Capture the cell that displays the provided text and extract its (X, Y) central coordinate. 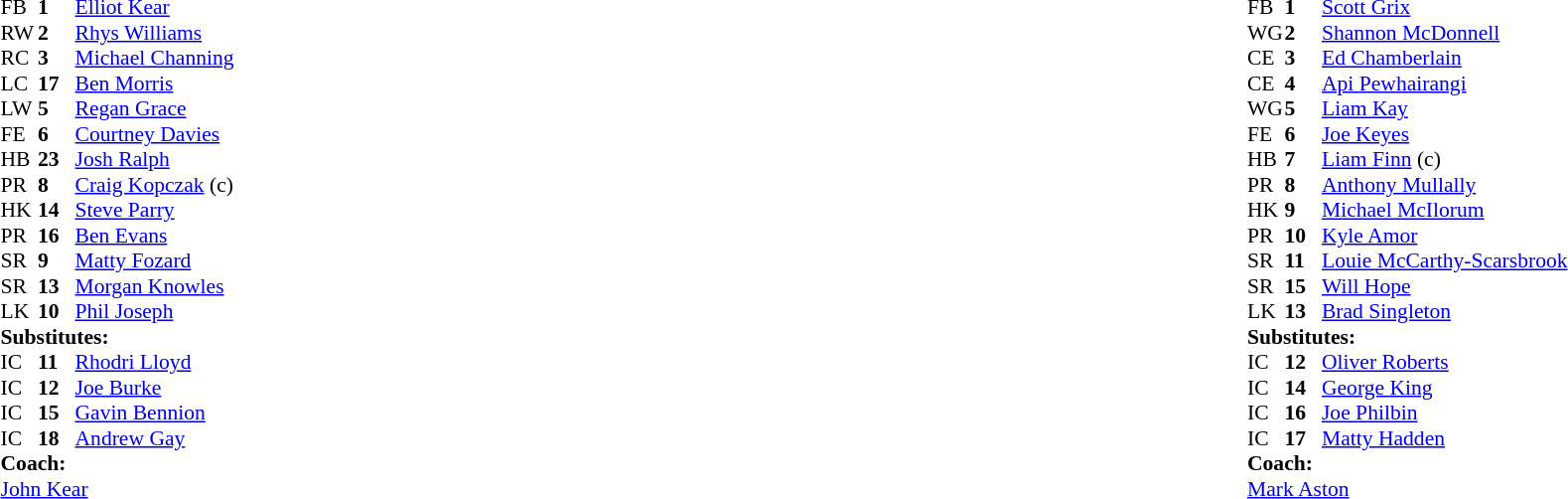
23 (57, 160)
Courtney Davies (155, 134)
Ed Chamberlain (1445, 59)
Michael Channing (155, 59)
Phil Joseph (155, 311)
Api Pewhairangi (1445, 83)
Brad Singleton (1445, 311)
Andrew Gay (155, 438)
18 (57, 438)
RW (19, 33)
Ben Morris (155, 83)
Matty Hadden (1445, 438)
Michael McIlorum (1445, 210)
George King (1445, 388)
Liam Finn (c) (1445, 160)
Anthony Mullally (1445, 185)
Ben Evans (155, 236)
Will Hope (1445, 286)
Joe Keyes (1445, 134)
Regan Grace (155, 108)
Steve Parry (155, 210)
Liam Kay (1445, 108)
Rhodri Lloyd (155, 363)
Joe Philbin (1445, 413)
Josh Ralph (155, 160)
LW (19, 108)
Kyle Amor (1445, 236)
Oliver Roberts (1445, 363)
LC (19, 83)
4 (1303, 83)
Joe Burke (155, 388)
RC (19, 59)
7 (1303, 160)
Louie McCarthy-Scarsbrook (1445, 261)
Shannon McDonnell (1445, 33)
Rhys Williams (155, 33)
Matty Fozard (155, 261)
Gavin Bennion (155, 413)
Morgan Knowles (155, 286)
Craig Kopczak (c) (155, 185)
